Identify which cell holds the provided text, then report its (x, y) central coordinate. 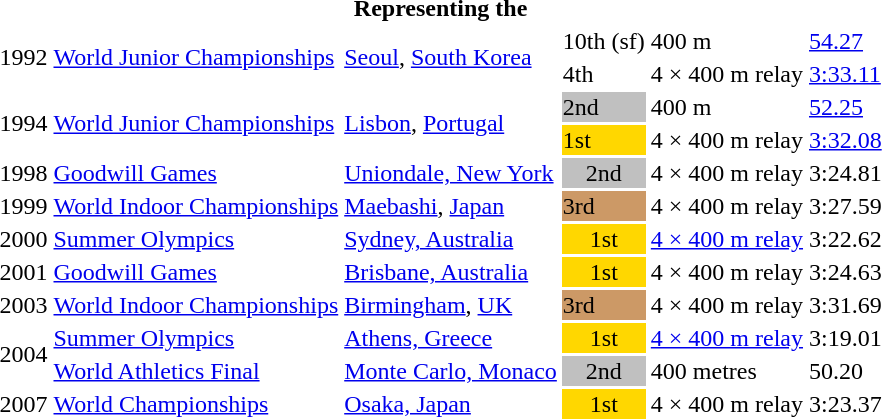
10th (sf) (604, 41)
Birmingham, UK (451, 305)
Brisbane, Australia (451, 272)
Osaka, Japan (451, 404)
Lisbon, Portugal (451, 124)
World Championships (196, 404)
World Athletics Final (196, 371)
4th (604, 74)
Maebashi, Japan (451, 206)
Seoul, South Korea (451, 58)
Athens, Greece (451, 338)
400 metres (726, 371)
Monte Carlo, Monaco (451, 371)
Uniondale, New York (451, 173)
Sydney, Australia (451, 239)
